Capture the cell that displays the provided text and extract its (X, Y) central coordinate. 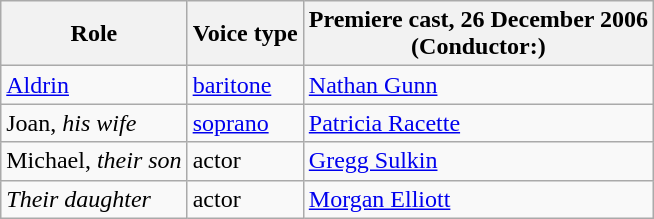
Michael, their son (94, 161)
Nathan Gunn (478, 85)
Premiere cast, 26 December 2006(Conductor:) (478, 34)
Gregg Sulkin (478, 161)
Their daughter (94, 199)
Joan, his wife (94, 123)
soprano (245, 123)
Aldrin (94, 85)
baritone (245, 85)
Patricia Racette (478, 123)
Morgan Elliott (478, 199)
Role (94, 34)
Voice type (245, 34)
